Search for the cell housing the specified text and yield its [X, Y] center coordinate. 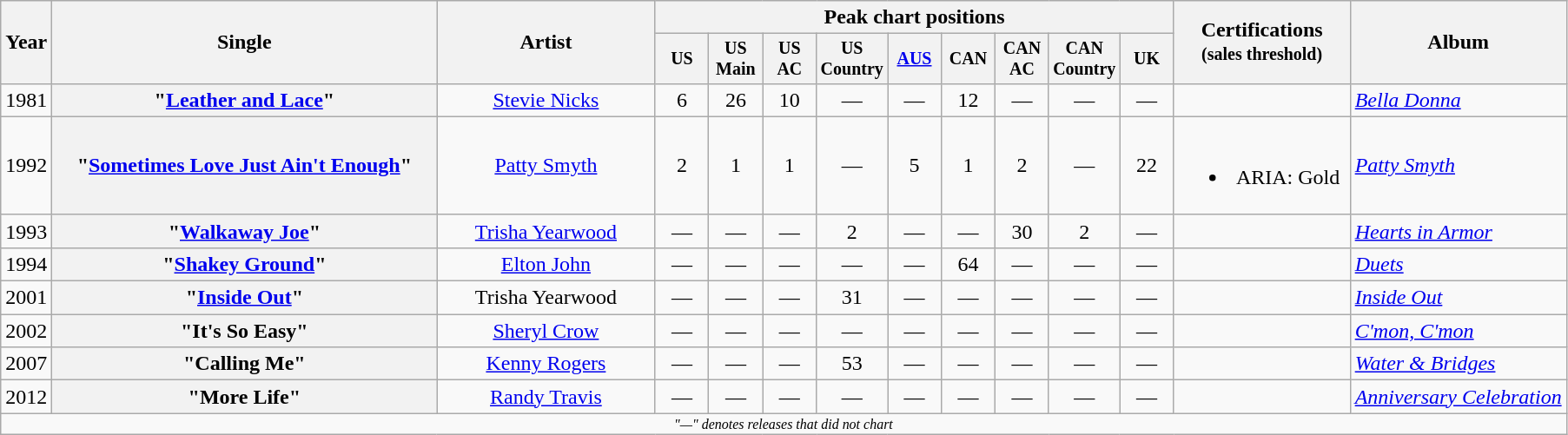
UK [1147, 59]
ARIA: Gold [1261, 165]
2007 [26, 364]
US Main [736, 59]
Stevie Nicks [546, 100]
"Sometimes Love Just Ain't Enough" [245, 165]
26 [736, 100]
2001 [26, 298]
C'mon, C'mon [1458, 331]
12 [968, 100]
1981 [26, 100]
"More Life" [245, 397]
US AC [790, 59]
64 [968, 264]
"Shakey Ground" [245, 264]
US Country [852, 59]
53 [852, 364]
10 [790, 100]
US [682, 59]
"It's So Easy" [245, 331]
1992 [26, 165]
6 [682, 100]
1994 [26, 264]
Sheryl Crow [546, 331]
22 [1147, 165]
Album [1458, 43]
1993 [26, 231]
5 [915, 165]
2012 [26, 397]
"Walkaway Joe" [245, 231]
Kenny Rogers [546, 364]
Year [26, 43]
Single [245, 43]
CAN [968, 59]
CAN Country [1084, 59]
Artist [546, 43]
Peak chart positions [914, 17]
Elton John [546, 264]
"Leather and Lace" [245, 100]
AUS [915, 59]
"—" denotes releases that did not chart [784, 424]
Certifications(sales threshold) [1261, 43]
31 [852, 298]
Randy Travis [546, 397]
"Inside Out" [245, 298]
CAN AC [1022, 59]
"Calling Me" [245, 364]
Duets [1458, 264]
Hearts in Armor [1458, 231]
2002 [26, 331]
Anniversary Celebration [1458, 397]
Inside Out [1458, 298]
Water & Bridges [1458, 364]
Bella Donna [1458, 100]
30 [1022, 231]
